Search for the cell housing the specified text and yield its [X, Y] center coordinate. 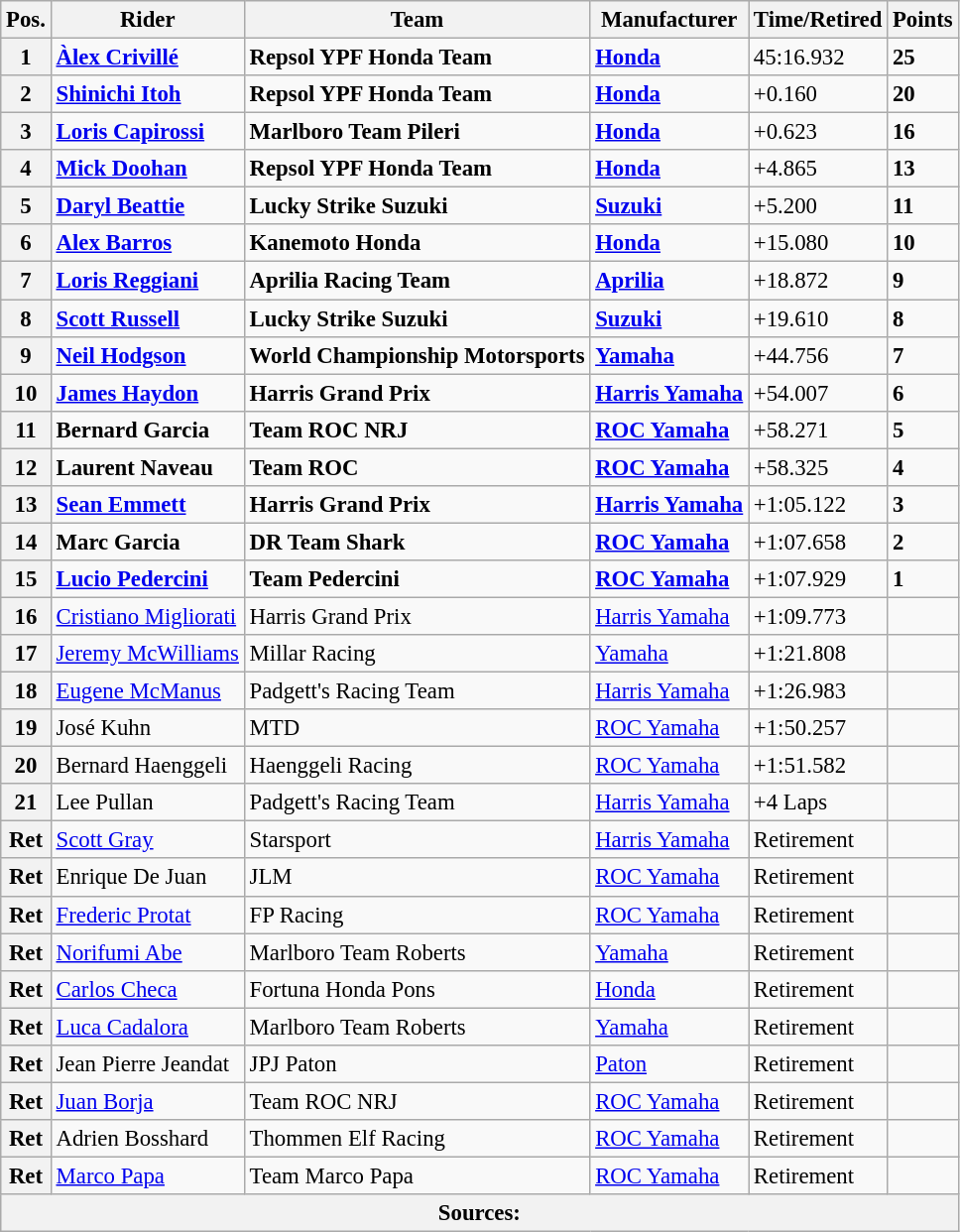
+4.865 [818, 169]
+1:26.983 [818, 691]
+1:09.773 [818, 616]
Neil Hodgson [147, 355]
Pos. [26, 20]
Bernard Garcia [147, 430]
Team ROC [417, 467]
Àlex Crivillé [147, 58]
Manufacturer [669, 20]
Team Marco Papa [417, 1175]
+0.160 [818, 94]
Starsport [417, 840]
+18.872 [818, 281]
Thommen Elf Racing [417, 1139]
25 [922, 58]
+54.007 [818, 393]
Carlos Checa [147, 989]
Aprilia Racing Team [417, 281]
Sources: [480, 1213]
Cristiano Migliorati [147, 616]
Bernard Haenggeli [147, 766]
Jeremy McWilliams [147, 654]
Luca Cadalora [147, 1027]
Lucio Pedercini [147, 579]
+1:21.808 [818, 654]
Team [417, 20]
Enrique De Juan [147, 878]
+1:50.257 [818, 728]
+1:07.929 [818, 579]
Paton [669, 1064]
21 [26, 802]
Frederic Protat [147, 915]
Kanemoto Honda [417, 243]
Sean Emmett [147, 505]
JPJ Paton [417, 1064]
Aprilia [669, 281]
17 [26, 654]
Haenggeli Racing [417, 766]
World Championship Motorsports [417, 355]
Eugene McManus [147, 691]
Millar Racing [417, 654]
19 [26, 728]
+1:05.122 [818, 505]
MTD [417, 728]
FP Racing [417, 915]
Marco Papa [147, 1175]
Alex Barros [147, 243]
José Kuhn [147, 728]
+4 Laps [818, 802]
+58.271 [818, 430]
Lee Pullan [147, 802]
Time/Retired [818, 20]
DR Team Shark [417, 542]
Adrien Bosshard [147, 1139]
+19.610 [818, 318]
+0.623 [818, 132]
+44.756 [818, 355]
Shinichi Itoh [147, 94]
Daryl Beattie [147, 206]
+5.200 [818, 206]
14 [26, 542]
Points [922, 20]
Scott Russell [147, 318]
+15.080 [818, 243]
Norifumi Abe [147, 952]
Marlboro Team Pileri [417, 132]
+58.325 [818, 467]
Mick Doohan [147, 169]
Scott Gray [147, 840]
Loris Reggiani [147, 281]
Rider [147, 20]
+1:51.582 [818, 766]
Team Pedercini [417, 579]
45:16.932 [818, 58]
JLM [417, 878]
Juan Borja [147, 1101]
12 [26, 467]
18 [26, 691]
Fortuna Honda Pons [417, 989]
+1:07.658 [818, 542]
Jean Pierre Jeandat [147, 1064]
James Haydon [147, 393]
15 [26, 579]
Marc Garcia [147, 542]
Loris Capirossi [147, 132]
Laurent Naveau [147, 467]
